Detect which cell encompasses the target text, then output its [x, y] center coordinate. 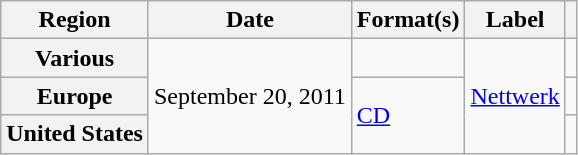
Date [250, 20]
Label [515, 20]
United States [75, 134]
Region [75, 20]
Europe [75, 96]
September 20, 2011 [250, 96]
CD [408, 115]
Various [75, 58]
Nettwerk [515, 96]
Format(s) [408, 20]
